Output the [X, Y] coordinate of the center of the cell containing the given text.  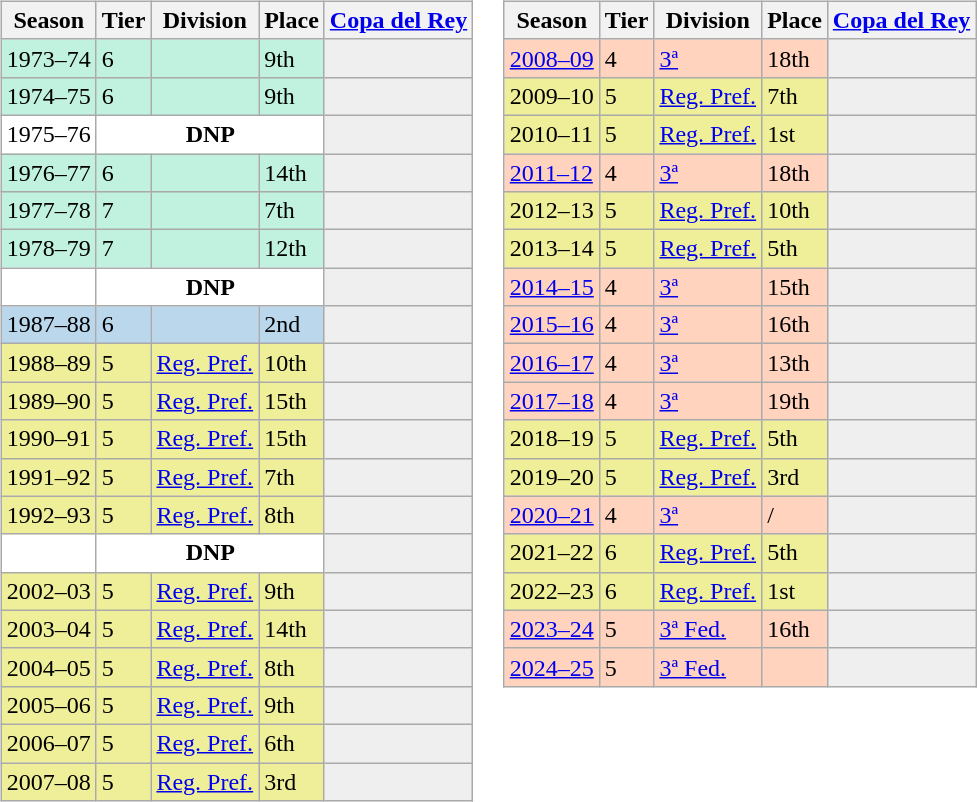
2017–18 [552, 401]
2023–24 [552, 629]
2021–22 [552, 553]
2005–06 [48, 705]
2016–17 [552, 363]
1987–88 [48, 325]
2013–14 [552, 249]
2008–09 [552, 58]
1990–91 [48, 439]
13th [795, 363]
2018–19 [552, 439]
1991–92 [48, 477]
1988–89 [48, 363]
1989–90 [48, 401]
/ [795, 515]
1977–78 [48, 211]
2007–08 [48, 781]
6th [292, 743]
2010–11 [552, 134]
2019–20 [552, 477]
2012–13 [552, 211]
1973–74 [48, 58]
1976–77 [48, 173]
1974–75 [48, 96]
2022–23 [552, 591]
2nd [292, 325]
2006–07 [48, 743]
19th [795, 401]
1978–79 [48, 249]
1975–76 [48, 134]
2002–03 [48, 591]
1992–93 [48, 515]
2014–15 [552, 287]
2015–16 [552, 325]
2009–10 [552, 96]
2011–12 [552, 173]
2003–04 [48, 629]
12th [292, 249]
2004–05 [48, 667]
2024–25 [552, 667]
2020–21 [552, 515]
